Search for the cell housing the specified text and yield its (x, y) center coordinate. 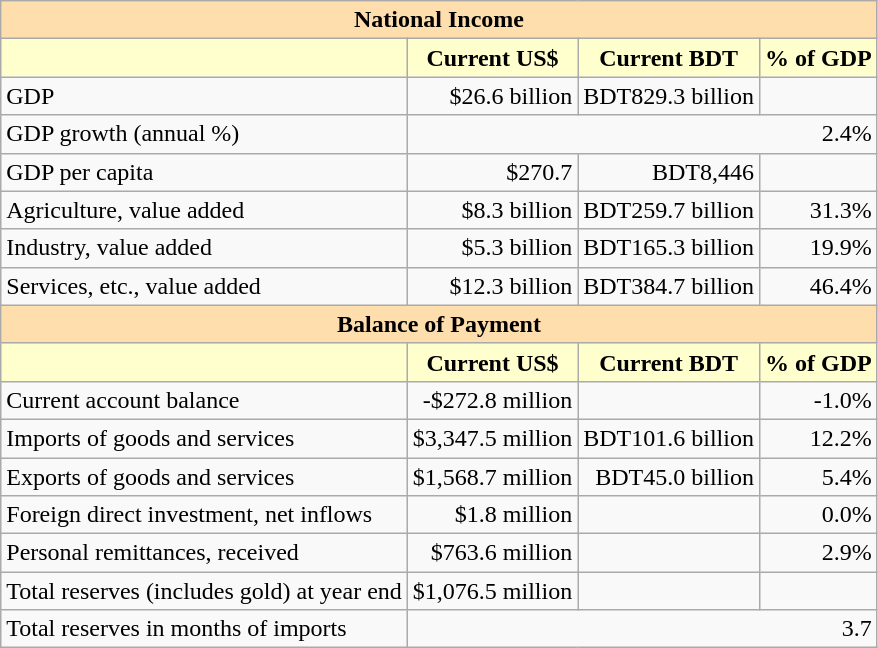
0.0% (818, 515)
$1.8 million (492, 515)
5.4% (818, 477)
National Income (439, 20)
Current account balance (204, 400)
Total reserves in months of imports (204, 629)
$1,568.7 million (492, 477)
$8.3 billion (492, 210)
$3,347.5 million (492, 438)
BDT45.0 billion (669, 477)
-1.0% (818, 400)
$1,076.5 million (492, 591)
Balance of Payment (439, 324)
$5.3 billion (492, 248)
BDT259.7 billion (669, 210)
12.2% (818, 438)
GDP growth (annual %) (204, 134)
BDT8,446 (669, 172)
31.3% (818, 210)
BDT384.7 billion (669, 286)
$270.7 (492, 172)
Industry, value added (204, 248)
Personal remittances, received (204, 553)
46.4% (818, 286)
$12.3 billion (492, 286)
Agriculture, value added (204, 210)
GDP per capita (204, 172)
-$272.8 million (492, 400)
3.7 (642, 629)
2.9% (818, 553)
BDT829.3 billion (669, 96)
Foreign direct investment, net inflows (204, 515)
Services, etc., value added (204, 286)
$26.6 billion (492, 96)
GDP (204, 96)
BDT101.6 billion (669, 438)
Exports of goods and services (204, 477)
19.9% (818, 248)
2.4% (642, 134)
BDT165.3 billion (669, 248)
Total reserves (includes gold) at year end (204, 591)
$763.6 million (492, 553)
Imports of goods and services (204, 438)
